Scan for the cell matching the given text and deliver its [X, Y] coordinate at center. 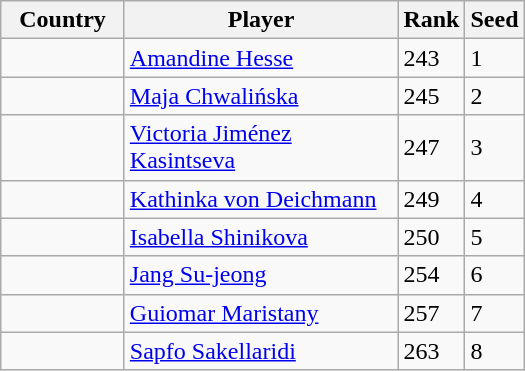
257 [432, 313]
4 [494, 199]
8 [494, 351]
6 [494, 275]
254 [432, 275]
1 [494, 58]
Jang Su-jeong [261, 275]
7 [494, 313]
Maja Chwalińska [261, 96]
Amandine Hesse [261, 58]
243 [432, 58]
Guiomar Maristany [261, 313]
Seed [494, 20]
245 [432, 96]
Kathinka von Deichmann [261, 199]
2 [494, 96]
247 [432, 148]
250 [432, 237]
3 [494, 148]
Rank [432, 20]
263 [432, 351]
Sapfo Sakellaridi [261, 351]
5 [494, 237]
Player [261, 20]
Country [63, 20]
Victoria Jiménez Kasintseva [261, 148]
249 [432, 199]
Isabella Shinikova [261, 237]
